Identify which cell holds the provided text, then report its [x, y] central coordinate. 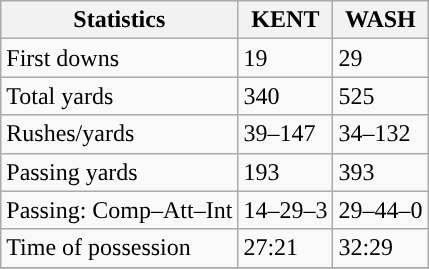
393 [380, 172]
Passing yards [120, 172]
32:29 [380, 248]
Total yards [120, 96]
Statistics [120, 20]
Rushes/yards [120, 134]
First downs [120, 58]
27:21 [286, 248]
WASH [380, 20]
Passing: Comp–Att–Int [120, 210]
34–132 [380, 134]
Time of possession [120, 248]
29–44–0 [380, 210]
14–29–3 [286, 210]
29 [380, 58]
340 [286, 96]
39–147 [286, 134]
KENT [286, 20]
193 [286, 172]
19 [286, 58]
525 [380, 96]
